Pinpoint the cell where the given text exists, returning its [x, y] midpoint coordinate. 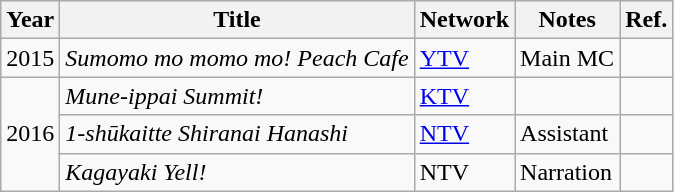
Main MC [568, 58]
Narration [568, 172]
Kagayaki Yell! [237, 172]
KTV [464, 96]
Year [30, 20]
Mune-ippai Summit! [237, 96]
YTV [464, 58]
2016 [30, 134]
Network [464, 20]
Assistant [568, 134]
2015 [30, 58]
Notes [568, 20]
Title [237, 20]
Sumomo mo momo mo! Peach Cafe [237, 58]
1-shūkaitte Shiranai Hanashi [237, 134]
Ref. [646, 20]
